Locate the cell with the specified text and output its [x, y] center coordinate. 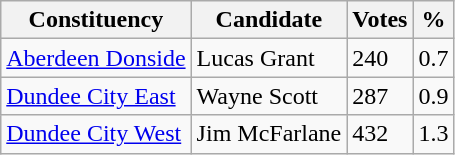
Dundee City East [96, 96]
240 [380, 58]
1.3 [434, 134]
Constituency [96, 20]
% [434, 20]
Candidate [269, 20]
432 [380, 134]
Dundee City West [96, 134]
Lucas Grant [269, 58]
Aberdeen Donside [96, 58]
0.9 [434, 96]
Jim McFarlane [269, 134]
Wayne Scott [269, 96]
Votes [380, 20]
287 [380, 96]
0.7 [434, 58]
